Extract the (x, y) coordinate from the center of the cell holding the provided text.  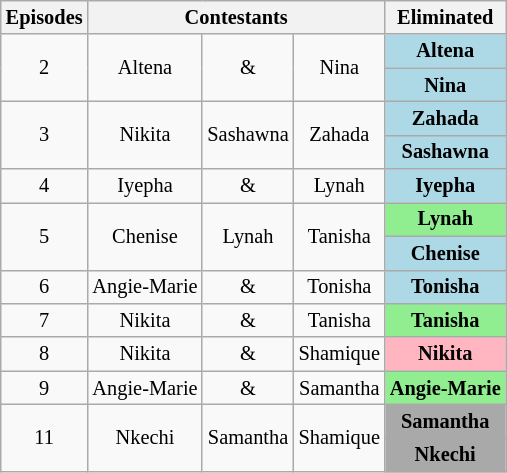
3 (44, 134)
6 (44, 287)
7 (44, 320)
2 (44, 68)
Episodes (44, 17)
9 (44, 388)
Contestants (236, 17)
5 (44, 236)
8 (44, 354)
4 (44, 186)
Eliminated (446, 17)
11 (44, 438)
